Output the (x, y) coordinate of the center of the cell containing the given text.  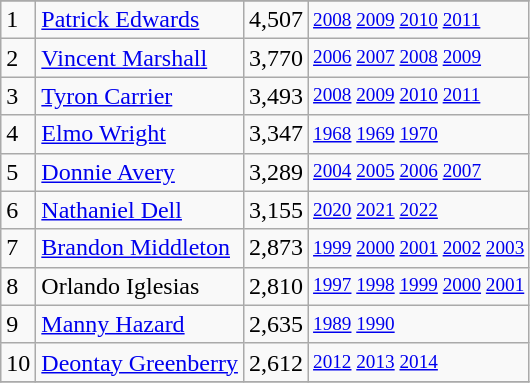
1997 1998 1999 2000 2001 (419, 286)
7 (18, 248)
3,493 (276, 96)
1 (18, 20)
1968 1969 1970 (419, 134)
2,612 (276, 362)
5 (18, 172)
2006 2007 2008 2009 (419, 58)
2,810 (276, 286)
Brandon Middleton (140, 248)
Donnie Avery (140, 172)
6 (18, 210)
3,347 (276, 134)
2 (18, 58)
Vincent Marshall (140, 58)
3,289 (276, 172)
Manny Hazard (140, 324)
8 (18, 286)
10 (18, 362)
2012 2013 2014 (419, 362)
3,155 (276, 210)
Patrick Edwards (140, 20)
1999 2000 2001 2002 2003 (419, 248)
Deontay Greenberry (140, 362)
9 (18, 324)
Tyron Carrier (140, 96)
Elmo Wright (140, 134)
Orlando Iglesias (140, 286)
2,635 (276, 324)
4,507 (276, 20)
4 (18, 134)
1989 1990 (419, 324)
2020 2021 2022 (419, 210)
2,873 (276, 248)
2004 2005 2006 2007 (419, 172)
3,770 (276, 58)
3 (18, 96)
Nathaniel Dell (140, 210)
